Identify which cell holds the provided text, then report its [x, y] central coordinate. 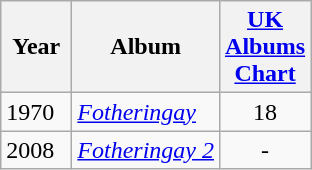
Year [36, 47]
Album [146, 47]
UK Albums Chart [266, 47]
Fotheringay [146, 112]
18 [266, 112]
2008 [36, 150]
1970 [36, 112]
Fotheringay 2 [146, 150]
- [266, 150]
